Determine the [X, Y] coordinate at the center of the cell enclosing the given text.  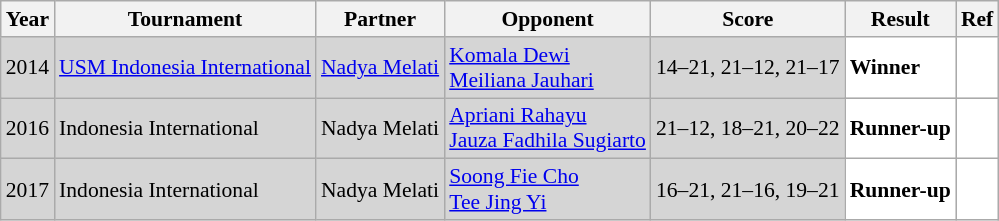
Partner [380, 19]
2016 [28, 128]
Opponent [548, 19]
16–21, 21–16, 19–21 [748, 190]
Score [748, 19]
Komala Dewi Meiliana Jauhari [548, 68]
2014 [28, 68]
2017 [28, 190]
21–12, 18–21, 20–22 [748, 128]
USM Indonesia International [185, 68]
14–21, 21–12, 21–17 [748, 68]
Winner [900, 68]
Soong Fie Cho Tee Jing Yi [548, 190]
Year [28, 19]
Tournament [185, 19]
Ref [977, 19]
Result [900, 19]
Apriani Rahayu Jauza Fadhila Sugiarto [548, 128]
